Determine the (X, Y) coordinate at the center of the cell enclosing the given text.  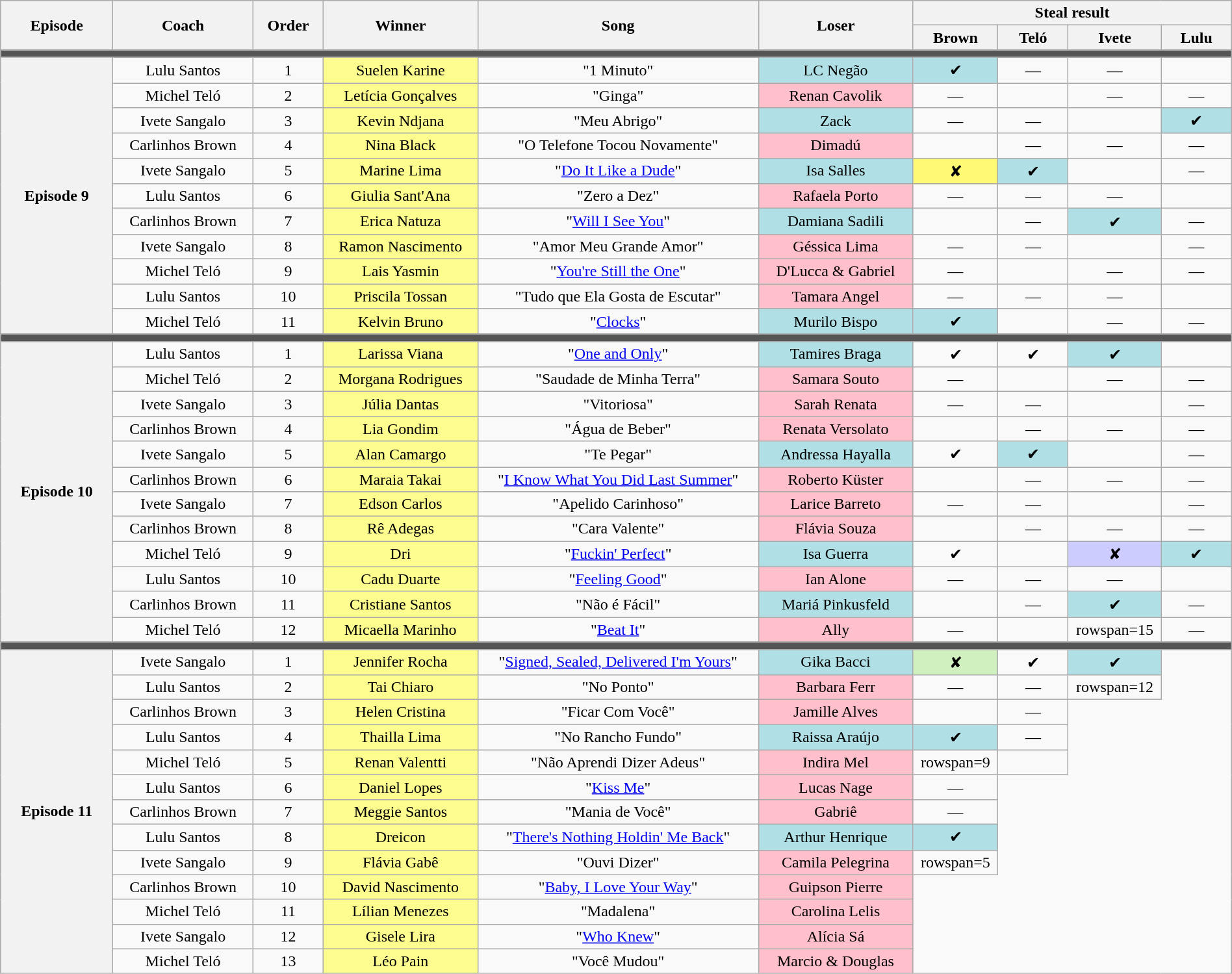
Rê Adegas (401, 529)
Ivete (1115, 38)
Morgana Rodrigues (401, 379)
Gika Bacci (836, 662)
Arthur Henrique (836, 837)
Ian Alone (836, 579)
"Clocks" (618, 322)
Micaella Marinho (401, 630)
"Ginga" (618, 96)
Guipson Pierre (836, 887)
rowspan=9 (955, 762)
"Cara Valente" (618, 529)
Renata Versolato (836, 429)
Damiana Sadili (836, 222)
Léo Pain (401, 961)
Lais Yasmin (401, 271)
Episode 9 (57, 196)
"There's Nothing Holdin' Me Back" (618, 837)
Episode (57, 25)
"Zero a Dez" (618, 196)
Steal result (1072, 13)
"1 Minuto" (618, 70)
Letícia Gonçalves (401, 96)
"Saudade de Minha Terra" (618, 379)
David Nascimento (401, 887)
Alícia Sá (836, 936)
Suelen Karine (401, 70)
Brown (955, 38)
Samara Souto (836, 379)
Thailla Lima (401, 737)
"Beat It" (618, 630)
"Who Knew" (618, 936)
"Ouvi Dizer" (618, 862)
Gabriê (836, 812)
Episode 11 (57, 811)
Marcio & Douglas (836, 961)
"Ficar Com Você" (618, 712)
Priscila Tossan (401, 296)
Lílian Menezes (401, 912)
Sarah Renata (836, 404)
Géssica Lima (836, 246)
Dreicon (401, 837)
Larice Barreto (836, 504)
"Madalena" (618, 912)
Helen Cristina (401, 712)
"Tudo que Ela Gosta de Escutar" (618, 296)
"One and Only" (618, 354)
13 (289, 961)
"Kiss Me" (618, 787)
Isa Guerra (836, 554)
Song (618, 25)
Carolina Lelis (836, 912)
"Te Pegar" (618, 454)
Barbara Ferr (836, 687)
Renan Cavolik (836, 96)
"Não é Fácil" (618, 604)
Marine Lima (401, 171)
"Feeling Good" (618, 579)
Episode 10 (57, 491)
Alan Camargo (401, 454)
LC Negão (836, 70)
Isa Salles (836, 171)
Camila Pelegrina (836, 862)
"Água de Beber" (618, 429)
Mariá Pinkusfeld (836, 604)
Maraia Takai (401, 479)
Raissa Araújo (836, 737)
Indira Mel (836, 762)
Loser (836, 25)
Renan Valentti (401, 762)
Ramon Nascimento (401, 246)
"Vitoriosa" (618, 404)
"O Telefone Tocou Novamente" (618, 146)
"Não Aprendi Dizer Adeus" (618, 762)
"Will I See You" (618, 222)
Kevin Ndjana (401, 121)
Zack (836, 121)
"Apelido Carinhoso" (618, 504)
Rafaela Porto (836, 196)
Teló (1033, 38)
"No Rancho Fundo" (618, 737)
Dimadú (836, 146)
"Do It Like a Dude" (618, 171)
"Baby, I Love Your Way" (618, 887)
Flávia Gabê (401, 862)
Tai Chiaro (401, 687)
Tamara Angel (836, 296)
"Signed, Sealed, Delivered I'm Yours" (618, 662)
Júlia Dantas (401, 404)
Cadu Duarte (401, 579)
Lulu (1196, 38)
Lucas Nage (836, 787)
"I Know What You Did Last Summer" (618, 479)
Ally (836, 630)
Daniel Lopes (401, 787)
rowspan=15 (1115, 630)
Andressa Hayalla (836, 454)
Cristiane Santos (401, 604)
"Mania de Você" (618, 812)
"Amor Meu Grande Amor" (618, 246)
Jennifer Rocha (401, 662)
Winner (401, 25)
Lia Gondim (401, 429)
Jamille Alves (836, 712)
"Você Mudou" (618, 961)
Tamires Braga (836, 354)
Order (289, 25)
"Fuckin' Perfect" (618, 554)
Edson Carlos (401, 504)
"Meu Abrigo" (618, 121)
Coach (183, 25)
"No Ponto" (618, 687)
Nina Black (401, 146)
D'Lucca & Gabriel (836, 271)
Erica Natuza (401, 222)
Giulia Sant'Ana (401, 196)
Meggie Santos (401, 812)
Kelvin Bruno (401, 322)
rowspan=5 (955, 862)
Dri (401, 554)
Larissa Viana (401, 354)
Gisele Lira (401, 936)
Roberto Küster (836, 479)
"You're Still the One" (618, 271)
rowspan=12 (1115, 687)
Murilo Bispo (836, 322)
Flávia Souza (836, 529)
